Return [x, y] of the center of cell containing provided text 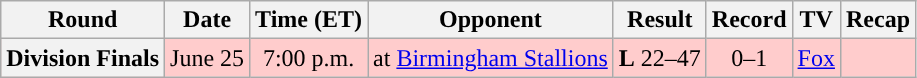
June 25 [208, 58]
7:00 p.m. [309, 58]
Fox [816, 58]
at Birmingham Stallions [491, 58]
L 22–47 [660, 58]
Record [749, 20]
Result [660, 20]
Division Finals [83, 58]
Recap [878, 20]
TV [816, 20]
Time (ET) [309, 20]
Round [83, 20]
0–1 [749, 58]
Opponent [491, 20]
Date [208, 20]
